Search for the cell housing the specified text and yield its [x, y] center coordinate. 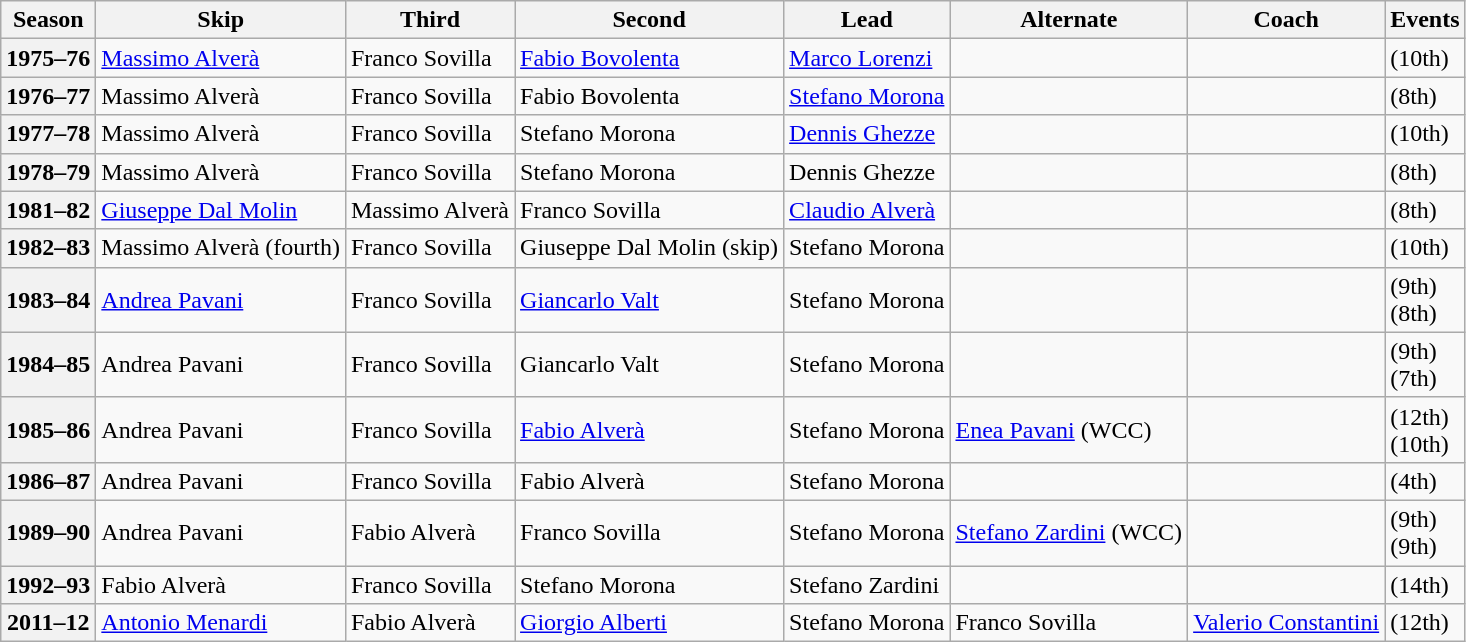
1982–83 [48, 248]
(12th) [1425, 623]
Skip [221, 20]
Events [1425, 20]
Lead [867, 20]
1977–78 [48, 134]
1976–77 [48, 96]
1975–76 [48, 58]
Season [48, 20]
Enea Pavani (WCC) [1069, 430]
Antonio Menardi [221, 623]
Third [430, 20]
(14th) [1425, 585]
Claudio Alverà [867, 210]
Stefano Zardini [867, 585]
1992–93 [48, 585]
1984–85 [48, 364]
Massimo Alverà (fourth) [221, 248]
Giorgio Alberti [650, 623]
Giuseppe Dal Molin [221, 210]
(12th) (10th) [1425, 430]
Stefano Zardini (WCC) [1069, 532]
Giuseppe Dal Molin (skip) [650, 248]
Valerio Constantini [1286, 623]
1986–87 [48, 481]
1981–82 [48, 210]
(9th) (8th) [1425, 300]
Second [650, 20]
Marco Lorenzi [867, 58]
(9th) (7th) [1425, 364]
1985–86 [48, 430]
1978–79 [48, 172]
2011–12 [48, 623]
1989–90 [48, 532]
1983–84 [48, 300]
(4th) [1425, 481]
Coach [1286, 20]
Alternate [1069, 20]
(9th) (9th) [1425, 532]
